Pinpoint the cell where the given text exists, returning its [x, y] midpoint coordinate. 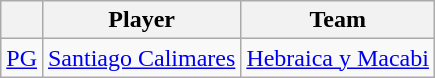
Player [141, 20]
Hebraica y Macabi [338, 58]
Santiago Calimares [141, 58]
Team [338, 20]
PG [22, 58]
